Output the [x, y] coordinate of the center of the cell containing the given text.  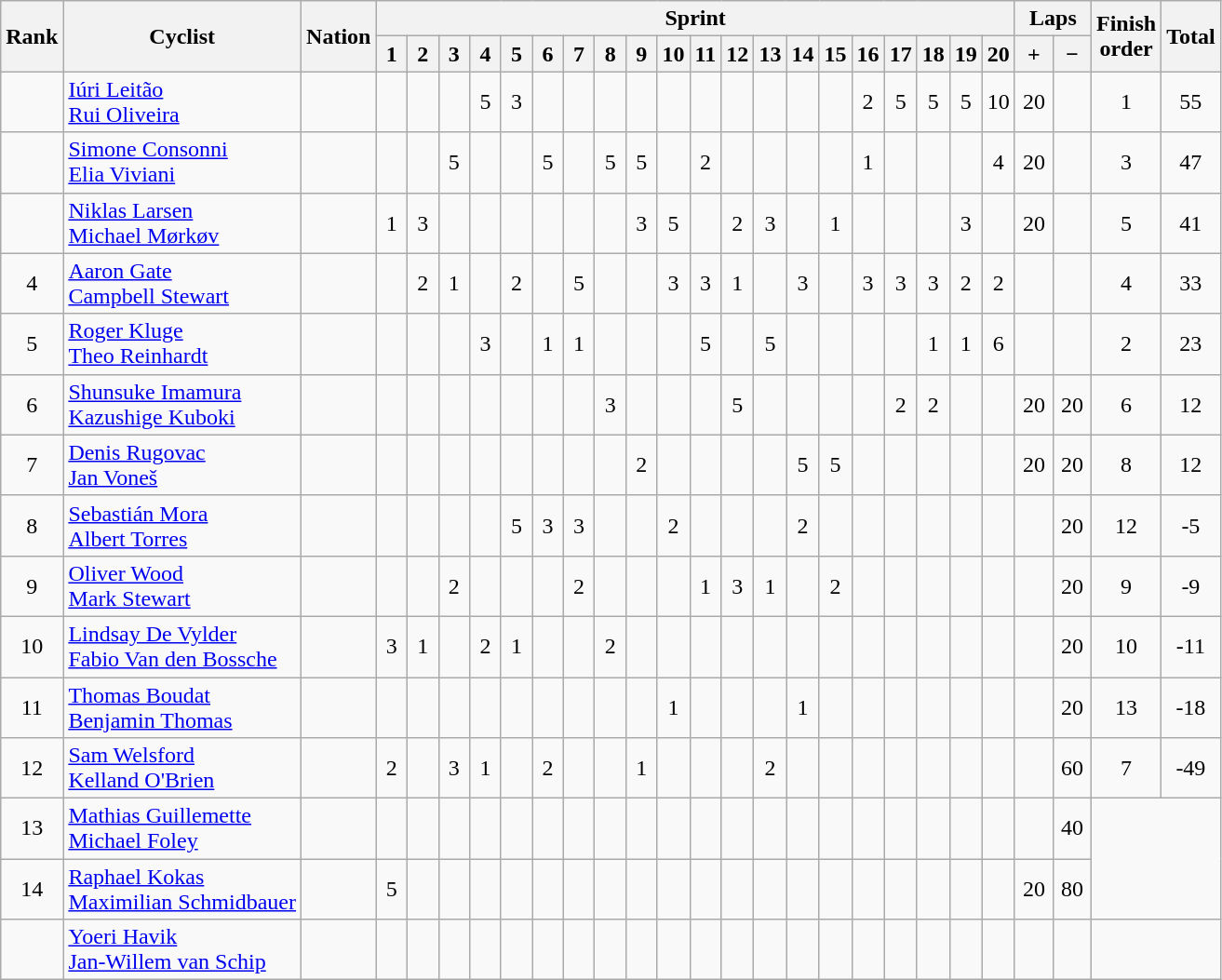
Roger KlugeTheo Reinhardt [182, 344]
18 [933, 54]
Oliver WoodMark Stewart [182, 586]
Nation [339, 36]
16 [867, 54]
Iúri LeitãoRui Oliveira [182, 102]
Aaron GateCampbell Stewart [182, 283]
15 [836, 54]
Laps [1053, 19]
19 [966, 54]
Finishorder [1126, 36]
-18 [1191, 707]
+ [1033, 54]
Yoeri HavikJan-Willem van Schip [182, 949]
-11 [1191, 646]
-49 [1191, 769]
80 [1072, 890]
60 [1072, 769]
41 [1191, 223]
Simone ConsonniElia Viviani [182, 162]
23 [1191, 344]
Rank [32, 36]
Lindsay De VylderFabio Van den Bossche [182, 646]
55 [1191, 102]
Total [1191, 36]
40 [1072, 828]
− [1072, 54]
Raphael KokasMaximilian Schmidbauer [182, 890]
Sebastián MoraAlbert Torres [182, 525]
Denis RugovacJan Voneš [182, 465]
Sprint [695, 19]
-5 [1191, 525]
Thomas BoudatBenjamin Thomas [182, 707]
Niklas LarsenMichael Mørkøv [182, 223]
17 [901, 54]
47 [1191, 162]
33 [1191, 283]
Shunsuke ImamuraKazushige Kuboki [182, 404]
Cyclist [182, 36]
Sam WelsfordKelland O'Brien [182, 769]
-9 [1191, 586]
Mathias GuillemetteMichael Foley [182, 828]
